Locate the cell with the specified text and output its (X, Y) center coordinate. 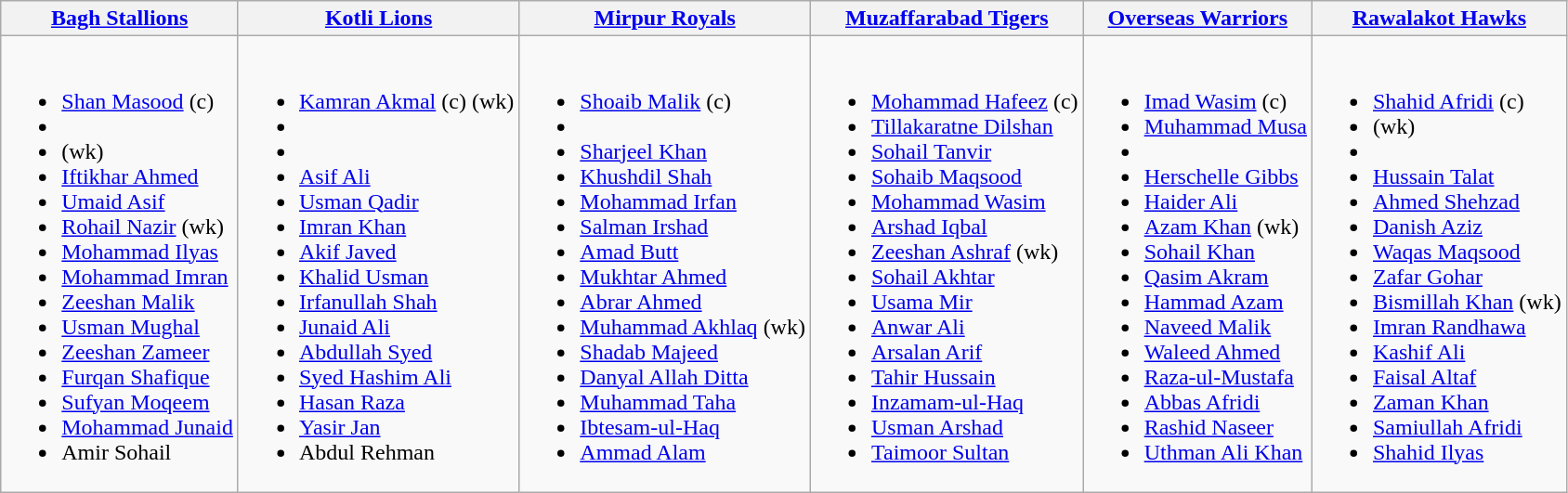
Rawalakot Hawks (1439, 19)
Kotli Lions (378, 19)
Mirpur Royals (665, 19)
Overseas Warriors (1197, 19)
Bagh Stallions (120, 19)
Muzaffarabad Tigers (947, 19)
